Detect which cell encompasses the target text, then output its [x, y] center coordinate. 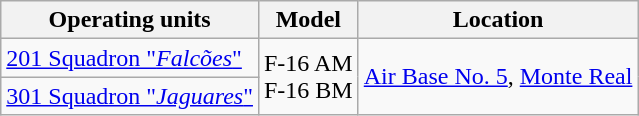
Location [498, 20]
F-16 AMF-16 BM [308, 77]
Air Base No. 5, Monte Real [498, 77]
301 Squadron "Jaguares" [130, 96]
201 Squadron "Falcões" [130, 58]
Operating units [130, 20]
Model [308, 20]
